Extract the [x, y] coordinate from the center of the cell holding the provided text.  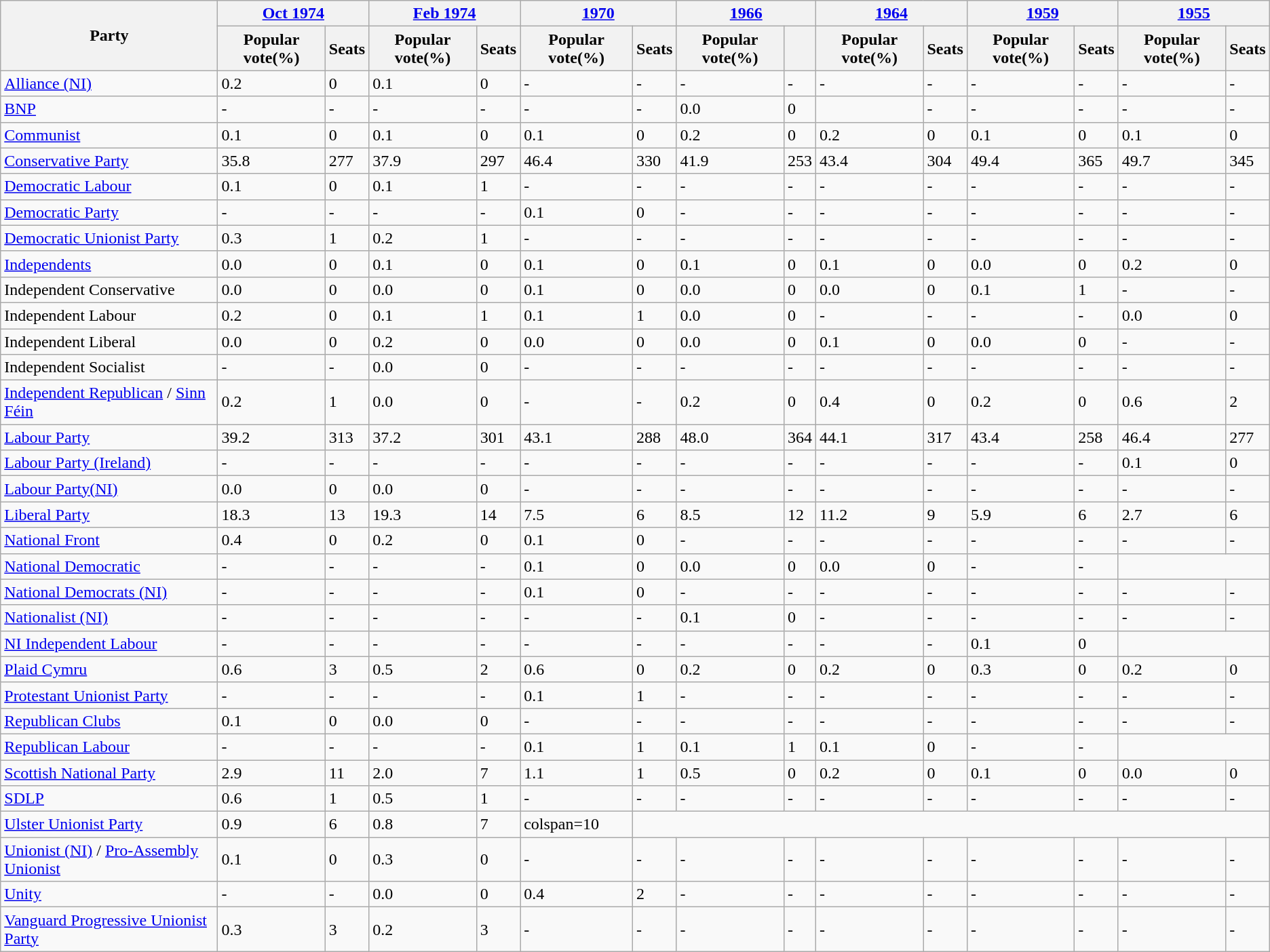
2.7 [1172, 515]
11 [347, 772]
364 [799, 437]
Conservative Party [109, 161]
39.2 [271, 437]
colspan=10 [577, 825]
Democratic Party [109, 212]
1966 [746, 14]
Labour Party [109, 437]
41.9 [730, 161]
12 [799, 515]
37.2 [423, 437]
Vanguard Progressive Unionist Party [109, 929]
43.1 [577, 437]
Independent Socialist [109, 368]
345 [1248, 161]
Communist [109, 135]
49.7 [1172, 161]
Plaid Cymru [109, 669]
35.8 [271, 161]
7.5 [577, 515]
304 [945, 161]
1959 [1042, 14]
0.8 [423, 825]
Ulster Unionist Party [109, 825]
48.0 [730, 437]
19.3 [423, 515]
Scottish National Party [109, 772]
BNP [109, 109]
297 [498, 161]
National Front [109, 540]
Alliance (NI) [109, 83]
National Democrats (NI) [109, 592]
1964 [891, 14]
Independent Republican / Sinn Féin [109, 403]
Independent Labour [109, 315]
Oct 1974 [293, 14]
2.9 [271, 772]
SDLP [109, 799]
Republican Clubs [109, 721]
365 [1096, 161]
317 [945, 437]
1955 [1194, 14]
49.4 [1020, 161]
8.5 [730, 515]
1.1 [577, 772]
253 [799, 161]
Liberal Party [109, 515]
Unity [109, 894]
1970 [598, 14]
5.9 [1020, 515]
0.9 [271, 825]
258 [1096, 437]
NI Independent Labour [109, 643]
301 [498, 437]
13 [347, 515]
Labour Party (Ireland) [109, 463]
National Democratic [109, 566]
Party [109, 35]
Republican Labour [109, 747]
Independent Liberal [109, 341]
18.3 [271, 515]
Democratic Labour [109, 186]
288 [655, 437]
Independent Conservative [109, 290]
330 [655, 161]
Feb 1974 [445, 14]
37.9 [423, 161]
44.1 [869, 437]
14 [498, 515]
11.2 [869, 515]
2.0 [423, 772]
Labour Party(NI) [109, 489]
Democratic Unionist Party [109, 238]
Nationalist (NI) [109, 618]
Protestant Unionist Party [109, 695]
313 [347, 437]
9 [945, 515]
Independents [109, 264]
Unionist (NI) / Pro-Assembly Unionist [109, 860]
